Output the [X, Y] coordinate of the center of the cell containing the given text.  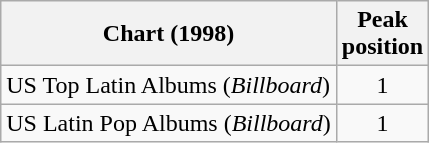
Chart (1998) [169, 34]
US Top Latin Albums (Billboard) [169, 85]
US Latin Pop Albums (Billboard) [169, 123]
Peakposition [382, 34]
